Capture the cell that displays the provided text and extract its [x, y] central coordinate. 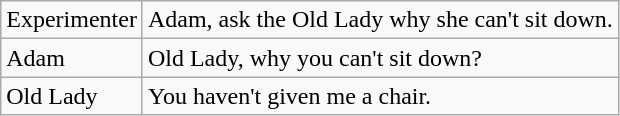
Adam, ask the Old Lady why she can't sit down. [380, 20]
Old Lady, why you can't sit down? [380, 58]
Experimenter [72, 20]
Old Lady [72, 96]
You haven't given me a chair. [380, 96]
Adam [72, 58]
